Search for the cell housing the specified text and yield its (X, Y) center coordinate. 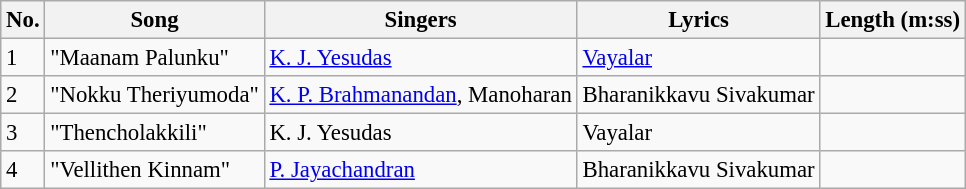
2 (23, 95)
Lyrics (698, 20)
No. (23, 20)
3 (23, 133)
"Maanam Palunku" (154, 58)
K. P. Brahmanandan, Manoharan (420, 95)
4 (23, 170)
1 (23, 58)
P. Jayachandran (420, 170)
Singers (420, 20)
"Nokku Theriyumoda" (154, 95)
Length (m:ss) (892, 20)
Song (154, 20)
"Vellithen Kinnam" (154, 170)
"Thencholakkili" (154, 133)
